For the text-containing cell, return its midpoint in [x, y] coordinate format. 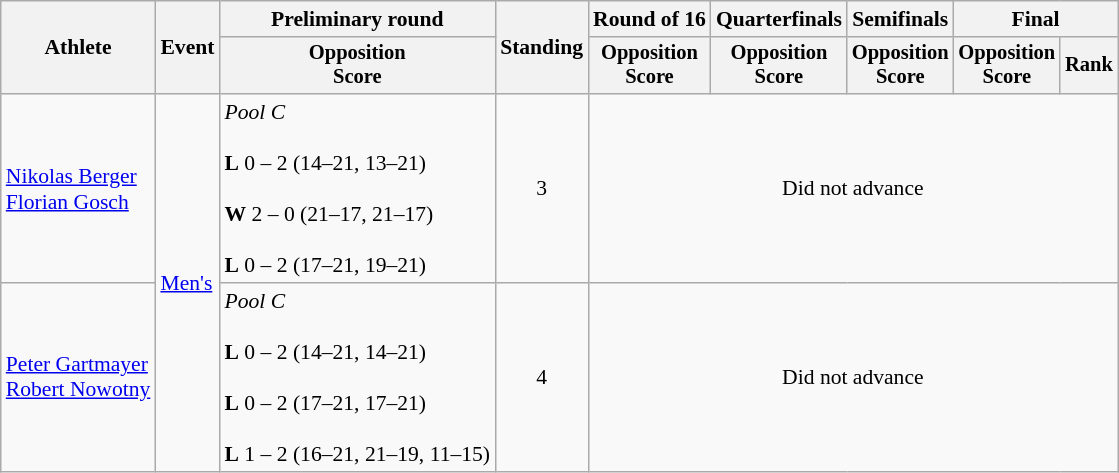
3 [542, 188]
Rank [1089, 66]
Athlete [78, 48]
Final [1036, 19]
Pool CL 0 – 2 (14–21, 14–21)L 0 – 2 (17–21, 17–21)L 1 – 2 (16–21, 21–19, 11–15) [357, 378]
Preliminary round [357, 19]
Standing [542, 48]
Quarterfinals [779, 19]
Event [187, 48]
Men's [187, 282]
Semifinals [900, 19]
Pool CL 0 – 2 (14–21, 13–21)W 2 – 0 (21–17, 21–17)L 0 – 2 (17–21, 19–21) [357, 188]
Nikolas BergerFlorian Gosch [78, 188]
Peter GartmayerRobert Nowotny [78, 378]
Round of 16 [650, 19]
4 [542, 378]
